Locate the cell with the specified text and output its [x, y] center coordinate. 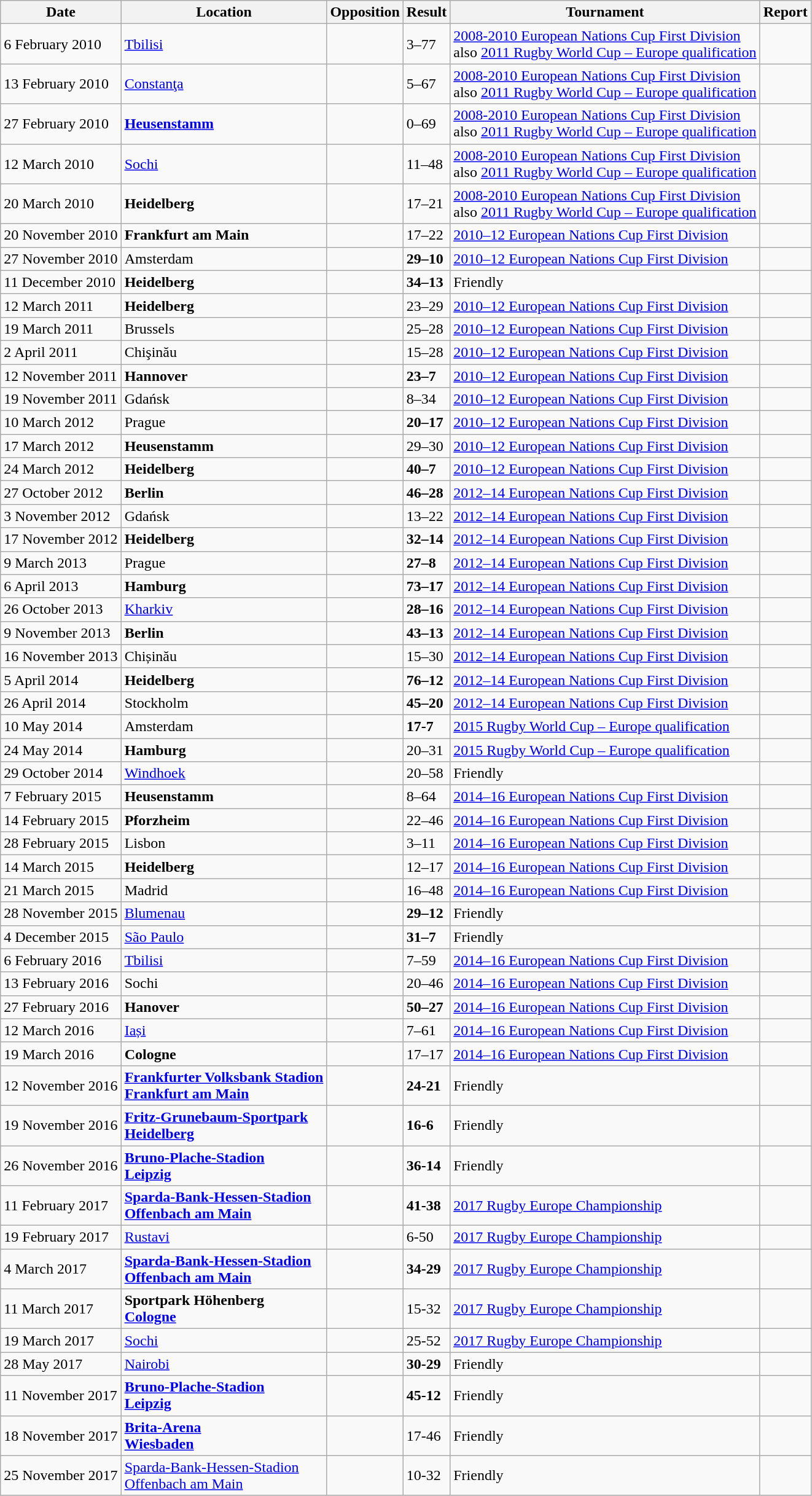
27 February 2016 [61, 1007]
17 November 2012 [61, 539]
19 March 2011 [61, 329]
43–13 [426, 633]
16 November 2013 [61, 656]
3 November 2012 [61, 516]
19 March 2017 [61, 1341]
21 March 2015 [61, 890]
45–20 [426, 703]
31–7 [426, 937]
Windhoek [224, 773]
9 November 2013 [61, 633]
32–14 [426, 539]
13 February 2016 [61, 984]
6 February 2016 [61, 960]
25–28 [426, 329]
40–7 [426, 469]
18 November 2017 [61, 1435]
14 March 2015 [61, 867]
25 November 2017 [61, 1476]
12–17 [426, 867]
15-32 [426, 1309]
45-12 [426, 1396]
4 March 2017 [61, 1269]
12 March 2016 [61, 1030]
13–22 [426, 516]
0–69 [426, 124]
17–17 [426, 1054]
11–48 [426, 163]
15–28 [426, 352]
46–28 [426, 493]
26 October 2013 [61, 609]
27–8 [426, 563]
9 March 2013 [61, 563]
20–17 [426, 423]
76–12 [426, 679]
Date [61, 12]
Rustavi [224, 1237]
17–22 [426, 235]
22–46 [426, 820]
17 March 2012 [61, 446]
5–67 [426, 84]
3–77 [426, 44]
10 March 2012 [61, 423]
Location [224, 12]
24 May 2014 [61, 750]
36-14 [426, 1165]
23–29 [426, 305]
Pforzheim [224, 820]
19 February 2017 [61, 1237]
20–46 [426, 984]
15–30 [426, 656]
24 March 2012 [61, 469]
Stockholm [224, 703]
73–17 [426, 586]
Lisbon [224, 844]
Chișinău [224, 656]
28 May 2017 [61, 1364]
Madrid [224, 890]
19 March 2016 [61, 1054]
28 February 2015 [61, 844]
27 October 2012 [61, 493]
16–48 [426, 890]
3–11 [426, 844]
28 November 2015 [61, 914]
29–30 [426, 446]
10-32 [426, 1476]
Nairobi [224, 1364]
20–58 [426, 773]
6 February 2010 [61, 44]
41-38 [426, 1205]
7–59 [426, 960]
Cologne [224, 1054]
Tournament [605, 12]
17–21 [426, 204]
Brussels [224, 329]
Fritz-Grunebaum-SportparkHeidelberg [224, 1126]
7–61 [426, 1030]
Blumenau [224, 914]
Iași [224, 1030]
12 March 2011 [61, 305]
Opposition [365, 12]
2 April 2011 [61, 352]
19 November 2016 [61, 1126]
Constanţa [224, 84]
Report [785, 12]
29 October 2014 [61, 773]
8–34 [426, 399]
19 November 2011 [61, 399]
Sportpark HöhenbergCologne [224, 1309]
34-29 [426, 1269]
29–10 [426, 259]
4 December 2015 [61, 937]
11 November 2017 [61, 1396]
Kharkiv [224, 609]
26 November 2016 [61, 1165]
17-7 [426, 726]
12 November 2011 [61, 375]
8–64 [426, 797]
12 March 2010 [61, 163]
10 May 2014 [61, 726]
17-46 [426, 1435]
6 April 2013 [61, 586]
30-29 [426, 1364]
Frankfurt am Main [224, 235]
6-50 [426, 1237]
27 February 2010 [61, 124]
Brita-ArenaWiesbaden [224, 1435]
Result [426, 12]
13 February 2010 [61, 84]
11 February 2017 [61, 1205]
28–16 [426, 609]
Frankfurter Volksbank StadionFrankfurt am Main [224, 1085]
12 November 2016 [61, 1085]
27 November 2010 [61, 259]
20 November 2010 [61, 235]
7 February 2015 [61, 797]
Hannover [224, 375]
25-52 [426, 1341]
16-6 [426, 1126]
11 December 2010 [61, 282]
14 February 2015 [61, 820]
Hanover [224, 1007]
50–27 [426, 1007]
20 March 2010 [61, 204]
26 April 2014 [61, 703]
29–12 [426, 914]
São Paulo [224, 937]
34–13 [426, 282]
24-21 [426, 1085]
20–31 [426, 750]
Chişinău [224, 352]
11 March 2017 [61, 1309]
23–7 [426, 375]
5 April 2014 [61, 679]
